Output the (x, y) coordinate of the center of the cell containing the given text.  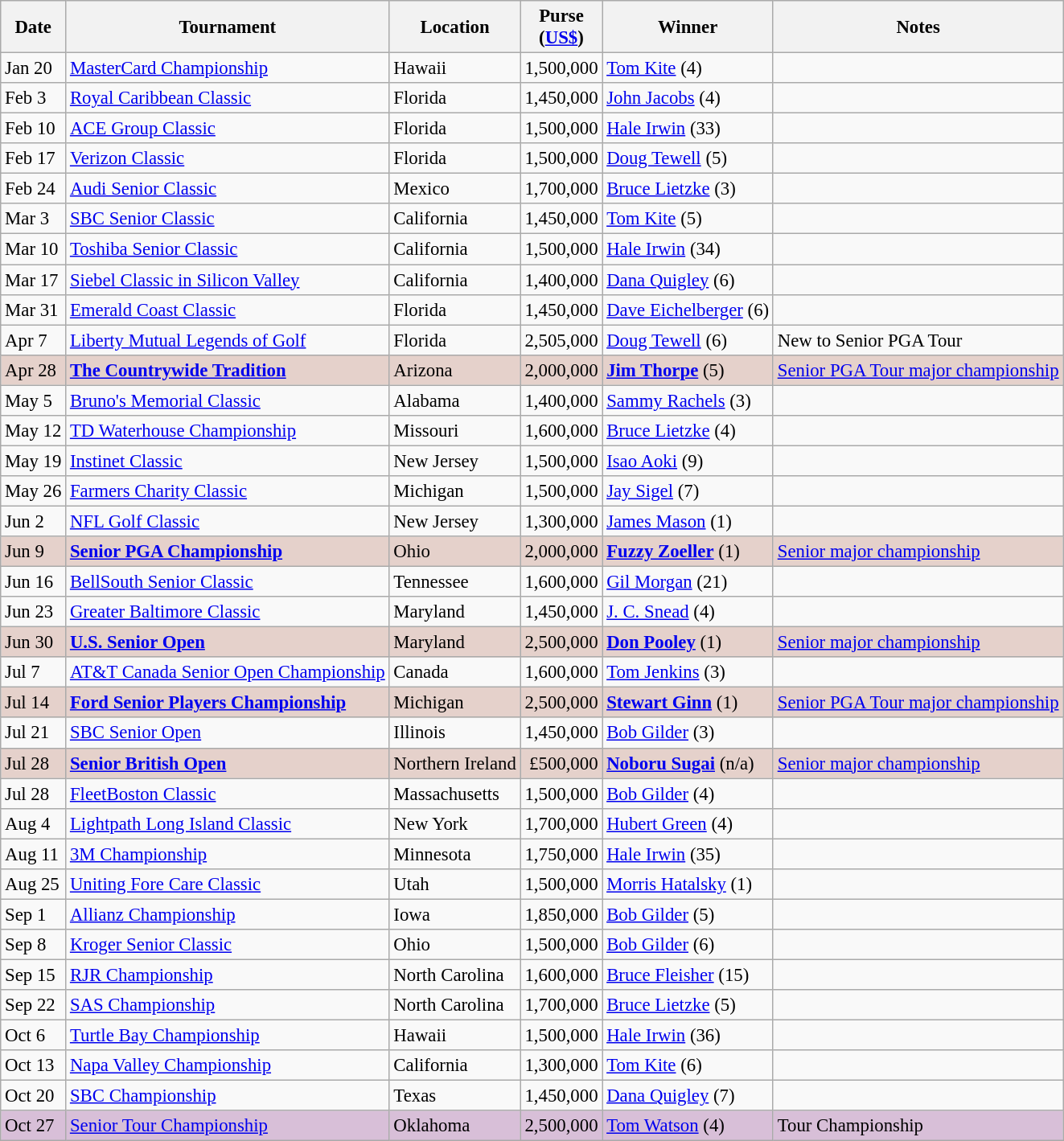
Royal Caribbean Classic (228, 98)
Don Pooley (1) (688, 642)
May 19 (34, 461)
Bob Gilder (4) (688, 794)
Sep 15 (34, 975)
Oct 27 (34, 1126)
Alabama (455, 400)
Mar 17 (34, 280)
Winner (688, 27)
Stewart Ginn (1) (688, 703)
Isao Aoki (9) (688, 461)
Hale Irwin (34) (688, 249)
Arizona (455, 370)
James Mason (1) (688, 521)
Ford Senior Players Championship (228, 703)
Feb 17 (34, 158)
Doug Tewell (6) (688, 340)
Farmers Charity Classic (228, 491)
Jul 7 (34, 672)
Sep 22 (34, 1005)
FleetBoston Classic (228, 794)
Tom Watson (4) (688, 1126)
Senior Tour Championship (228, 1126)
Aug 25 (34, 884)
Bruce Lietzke (4) (688, 431)
NFL Golf Classic (228, 521)
TD Waterhouse Championship (228, 431)
Aug 4 (34, 823)
2,505,000 (561, 340)
Tom Kite (6) (688, 1065)
Greater Baltimore Classic (228, 612)
New York (455, 823)
Oct 13 (34, 1065)
May 26 (34, 491)
Sammy Rachels (3) (688, 400)
Aug 11 (34, 854)
May 5 (34, 400)
Napa Valley Championship (228, 1065)
Minnesota (455, 854)
Bob Gilder (3) (688, 733)
Sep 8 (34, 945)
Jun 30 (34, 642)
Dana Quigley (6) (688, 280)
Oct 20 (34, 1096)
MasterCard Championship (228, 68)
Mar 3 (34, 220)
Feb 10 (34, 129)
Tom Jenkins (3) (688, 672)
Mar 31 (34, 310)
Date (34, 27)
Bruno's Memorial Classic (228, 400)
Bob Gilder (6) (688, 945)
Liberty Mutual Legends of Golf (228, 340)
Uniting Fore Care Classic (228, 884)
Gil Morgan (21) (688, 582)
Oklahoma (455, 1126)
U.S. Senior Open (228, 642)
John Jacobs (4) (688, 98)
Hale Irwin (36) (688, 1036)
Apr 28 (34, 370)
AT&T Canada Senior Open Championship (228, 672)
1,750,000 (561, 854)
Toshiba Senior Classic (228, 249)
Allianz Championship (228, 914)
Hale Irwin (33) (688, 129)
Massachusetts (455, 794)
Tour Championship (918, 1126)
£500,000 (561, 763)
Instinet Classic (228, 461)
Jul 21 (34, 733)
New to Senior PGA Tour (918, 340)
Apr 7 (34, 340)
Bruce Lietzke (5) (688, 1005)
1,850,000 (561, 914)
The Countrywide Tradition (228, 370)
Tournament (228, 27)
Missouri (455, 431)
Canada (455, 672)
Tennessee (455, 582)
Hubert Green (4) (688, 823)
Verizon Classic (228, 158)
Noboru Sugai (n/a) (688, 763)
Bob Gilder (5) (688, 914)
Iowa (455, 914)
Jun 16 (34, 582)
Senior PGA Championship (228, 552)
Purse(US$) (561, 27)
Dave Eichelberger (6) (688, 310)
Jay Sigel (7) (688, 491)
ACE Group Classic (228, 129)
Turtle Bay Championship (228, 1036)
3M Championship (228, 854)
Bruce Fleisher (15) (688, 975)
Jul 14 (34, 703)
Bruce Lietzke (3) (688, 189)
Mexico (455, 189)
Hale Irwin (35) (688, 854)
SBC Senior Open (228, 733)
SBC Senior Classic (228, 220)
SBC Championship (228, 1096)
Jun 23 (34, 612)
Tom Kite (4) (688, 68)
Jun 2 (34, 521)
Notes (918, 27)
Location (455, 27)
Morris Hatalsky (1) (688, 884)
Feb 24 (34, 189)
Fuzzy Zoeller (1) (688, 552)
Senior British Open (228, 763)
Tom Kite (5) (688, 220)
Sep 1 (34, 914)
Utah (455, 884)
Jan 20 (34, 68)
Doug Tewell (5) (688, 158)
SAS Championship (228, 1005)
BellSouth Senior Classic (228, 582)
Illinois (455, 733)
Siebel Classic in Silicon Valley (228, 280)
J. C. Snead (4) (688, 612)
Oct 6 (34, 1036)
Northern Ireland (455, 763)
Jun 9 (34, 552)
May 12 (34, 431)
Jim Thorpe (5) (688, 370)
Kroger Senior Classic (228, 945)
Emerald Coast Classic (228, 310)
Feb 3 (34, 98)
Mar 10 (34, 249)
Texas (455, 1096)
Audi Senior Classic (228, 189)
RJR Championship (228, 975)
Dana Quigley (7) (688, 1096)
Lightpath Long Island Classic (228, 823)
